Find where the given text appears and provide that cell's center as (x, y) coordinate. 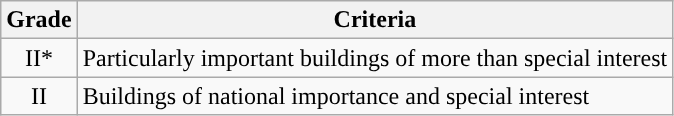
II* (39, 58)
Criteria (375, 20)
II (39, 96)
Particularly important buildings of more than special interest (375, 58)
Grade (39, 20)
Buildings of national importance and special interest (375, 96)
